Determine the [X, Y] coordinate at the center of the cell enclosing the given text.  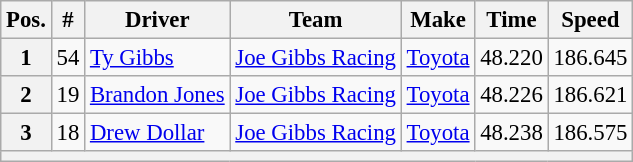
186.621 [590, 95]
48.238 [512, 133]
Pos. [26, 20]
Brandon Jones [158, 95]
1 [26, 58]
Speed [590, 20]
186.645 [590, 58]
48.226 [512, 95]
19 [68, 95]
Ty Gibbs [158, 58]
3 [26, 133]
Driver [158, 20]
Team [316, 20]
48.220 [512, 58]
# [68, 20]
Drew Dollar [158, 133]
54 [68, 58]
Time [512, 20]
Make [438, 20]
2 [26, 95]
18 [68, 133]
186.575 [590, 133]
